Locate the cell with the specified text and output its (x, y) center coordinate. 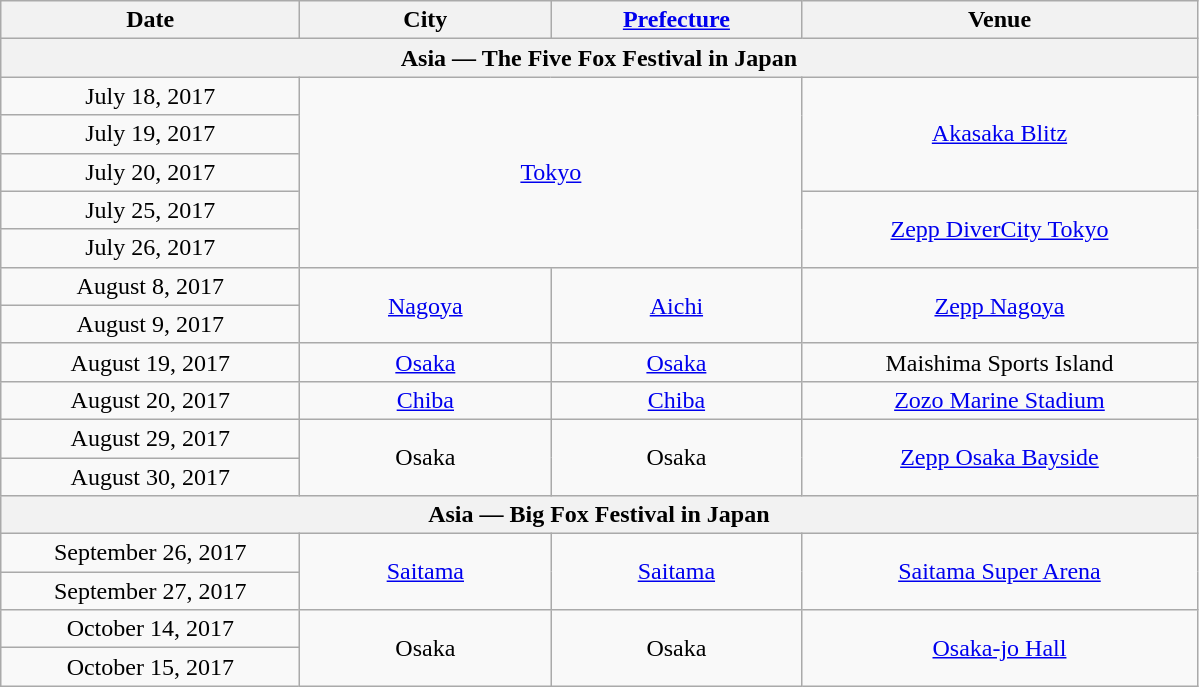
Nagoya (426, 305)
July 25, 2017 (150, 210)
September 26, 2017 (150, 553)
Zepp Osaka Bayside (1000, 457)
Akasaka Blitz (1000, 134)
Venue (1000, 20)
August 29, 2017 (150, 438)
August 8, 2017 (150, 286)
October 14, 2017 (150, 629)
September 27, 2017 (150, 591)
August 30, 2017 (150, 477)
October 15, 2017 (150, 667)
Tokyo (551, 172)
Asia — The Five Fox Festival in Japan (599, 58)
Asia — Big Fox Festival in Japan (599, 515)
Zepp Nagoya (1000, 305)
Maishima Sports Island (1000, 362)
City (426, 20)
Aichi (676, 305)
Saitama Super Arena (1000, 572)
August 19, 2017 (150, 362)
August 9, 2017 (150, 324)
Osaka-jo Hall (1000, 648)
July 18, 2017 (150, 96)
Date (150, 20)
Zozo Marine Stadium (1000, 400)
Zepp DiverCity Tokyo (1000, 229)
July 19, 2017 (150, 134)
July 26, 2017 (150, 248)
July 20, 2017 (150, 172)
August 20, 2017 (150, 400)
Prefecture (676, 20)
